Find where the given text appears and provide that cell's center as (X, Y) coordinate. 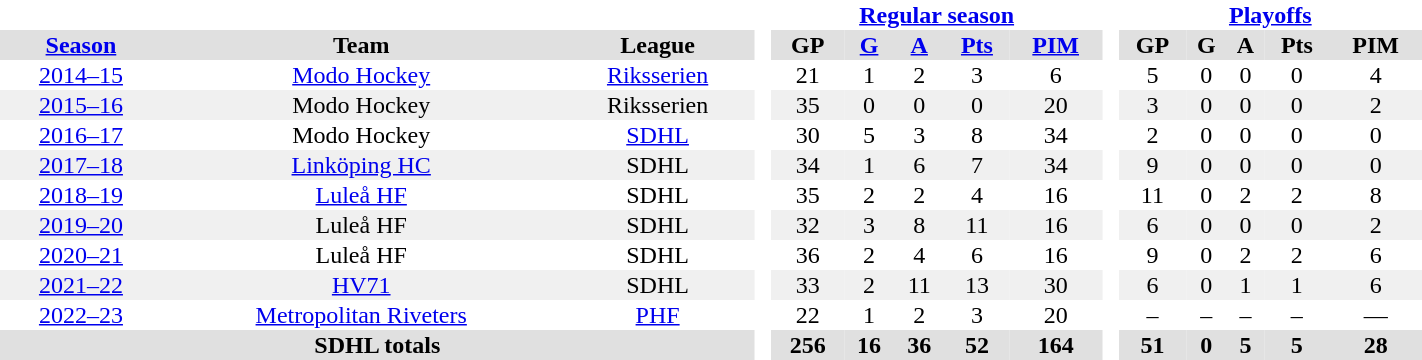
Playoffs (1270, 15)
2020–21 (81, 255)
Regular season (936, 15)
164 (1055, 345)
Metropolitan Riveters (362, 315)
21 (808, 75)
51 (1153, 345)
League (658, 45)
2018–19 (81, 195)
13 (976, 285)
Linköping HC (362, 165)
2014–15 (81, 75)
SDHL totals (378, 345)
2016–17 (81, 135)
2015–16 (81, 105)
PHF (658, 315)
2021–22 (81, 285)
28 (1376, 345)
Team (362, 45)
52 (976, 345)
7 (976, 165)
33 (808, 285)
Season (81, 45)
256 (808, 345)
32 (808, 225)
22 (808, 315)
— (1376, 315)
HV71 (362, 285)
2019–20 (81, 225)
2022–23 (81, 315)
2017–18 (81, 165)
